Identify which cell holds the provided text, then report its (X, Y) central coordinate. 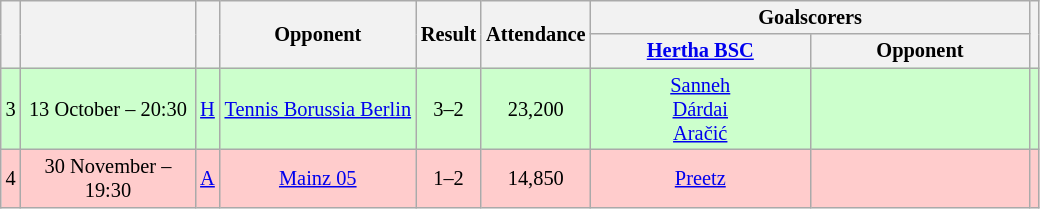
13 October – 20:30 (108, 109)
A (207, 178)
30 November – 19:30 (108, 178)
Preetz (700, 178)
23,200 (536, 109)
Result (448, 34)
Goalscorers (810, 17)
1–2 (448, 178)
4 (11, 178)
Hertha BSC (700, 51)
14,850 (536, 178)
Sanneh Dárdai Aračić (700, 109)
3 (11, 109)
3–2 (448, 109)
H (207, 109)
Tennis Borussia Berlin (318, 109)
Mainz 05 (318, 178)
Attendance (536, 34)
